Capture the cell that displays the provided text and extract its [x, y] central coordinate. 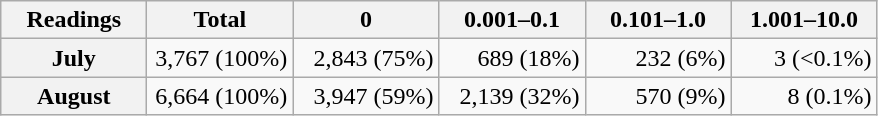
Readings [74, 20]
8 (0.1%) [804, 96]
232 (6%) [658, 58]
0.001–0.1 [512, 20]
3,767 (100%) [220, 58]
3 (<0.1%) [804, 58]
0 [366, 20]
3,947 (59%) [366, 96]
August [74, 96]
July [74, 58]
689 (18%) [512, 58]
2,139 (32%) [512, 96]
Total [220, 20]
2,843 (75%) [366, 58]
1.001–10.0 [804, 20]
6,664 (100%) [220, 96]
570 (9%) [658, 96]
0.101–1.0 [658, 20]
